Scan for the cell matching the given text and deliver its [x, y] coordinate at center. 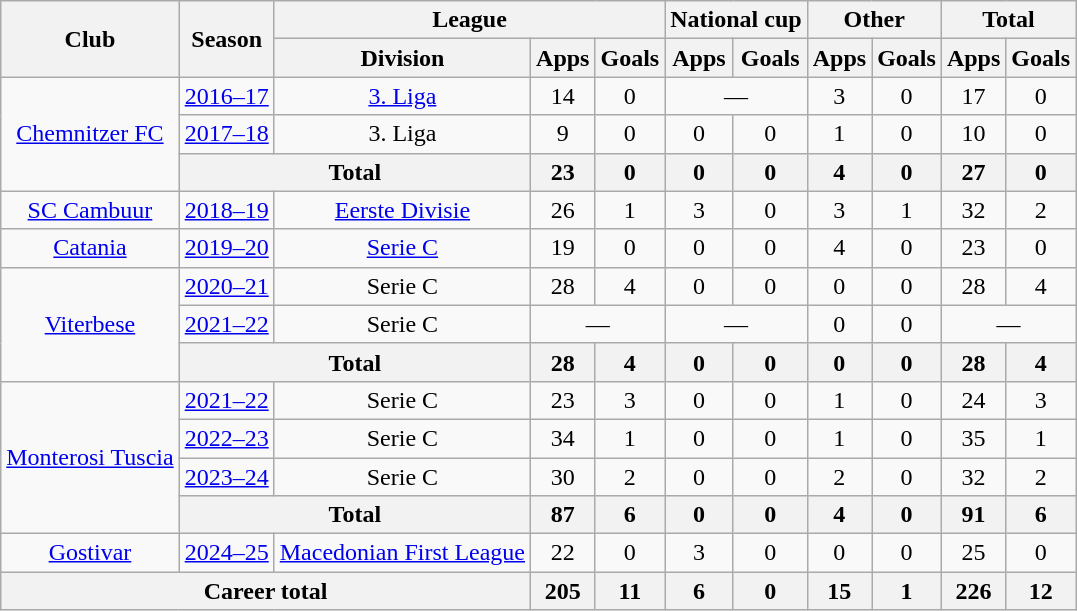
Chemnitzer FC [90, 134]
Career total [266, 591]
Eerste Divisie [402, 210]
17 [973, 96]
National cup [736, 20]
2019–20 [226, 248]
SC Cambuur [90, 210]
24 [973, 400]
10 [973, 134]
205 [563, 591]
26 [563, 210]
2016–17 [226, 96]
2017–18 [226, 134]
25 [973, 553]
226 [973, 591]
Catania [90, 248]
2023–24 [226, 477]
19 [563, 248]
15 [839, 591]
Club [90, 39]
Gostivar [90, 553]
34 [563, 438]
2020–21 [226, 286]
Division [402, 58]
11 [630, 591]
35 [973, 438]
12 [1041, 591]
14 [563, 96]
30 [563, 477]
27 [973, 172]
League [469, 20]
Season [226, 39]
2018–19 [226, 210]
87 [563, 515]
Other [874, 20]
Macedonian First League [402, 553]
91 [973, 515]
Viterbese [90, 324]
22 [563, 553]
2022–23 [226, 438]
Monterosi Tuscia [90, 457]
9 [563, 134]
2024–25 [226, 553]
